From the cell containing the given text, extract its center point as [X, Y] coordinate. 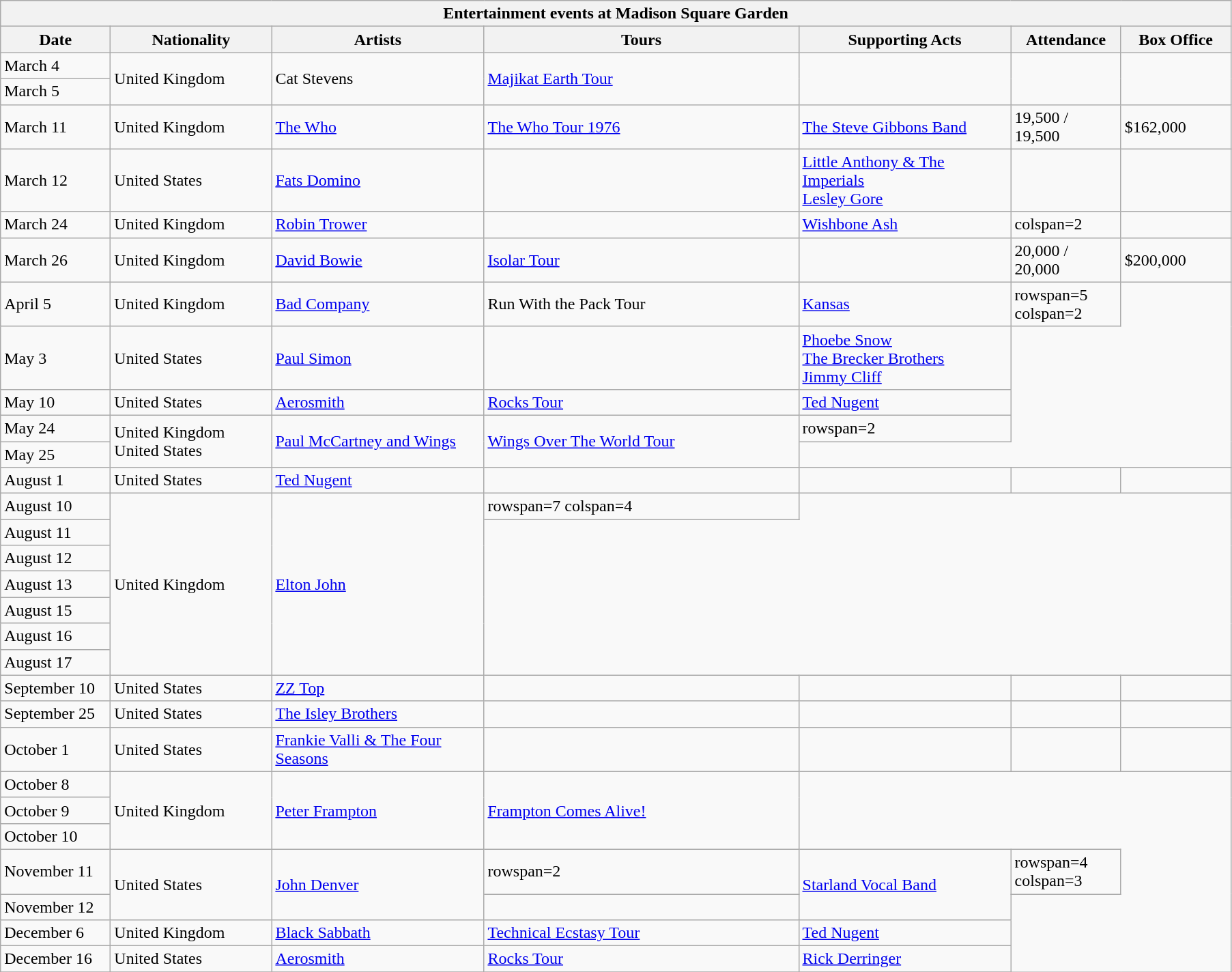
19,500 / 19,500 [1066, 127]
Run With the Pack Tour [642, 304]
May 3 [56, 358]
Bad Company [378, 304]
August 1 [56, 481]
Elton John [378, 584]
Paul Simon [378, 358]
Entertainment events at Madison Square Garden [616, 14]
Date [56, 40]
December 16 [56, 959]
August 11 [56, 532]
August 12 [56, 558]
Starland Vocal Band [905, 885]
20,000 / 20,000 [1066, 259]
Fats Domino [378, 180]
Nationality [191, 40]
Frampton Comes Alive! [642, 810]
October 10 [56, 836]
May 10 [56, 402]
Peter Frampton [378, 810]
Little Anthony & The ImperialsLesley Gore [905, 180]
Cat Stevens [378, 78]
Supporting Acts [905, 40]
October 9 [56, 810]
August 13 [56, 584]
Artists [378, 40]
David Bowie [378, 259]
September 25 [56, 714]
The Isley Brothers [378, 714]
colspan=2 [1066, 225]
March 24 [56, 225]
November 11 [56, 871]
Box Office [1175, 40]
Isolar Tour [642, 259]
October 8 [56, 784]
March 5 [56, 91]
Black Sabbath [378, 933]
Phoebe SnowThe Brecker BrothersJimmy Cliff [905, 358]
August 15 [56, 610]
Paul McCartney and Wings [378, 441]
March 26 [56, 259]
May 25 [56, 454]
August 16 [56, 636]
Wings Over The World Tour [642, 441]
The Who Tour 1976 [642, 127]
Technical Ecstasy Tour [642, 933]
August 17 [56, 662]
March 11 [56, 127]
$200,000 [1175, 259]
Tours [642, 40]
Robin Trower [378, 225]
Majikat Earth Tour [642, 78]
May 24 [56, 428]
November 12 [56, 907]
March 12 [56, 180]
Wishbone Ash [905, 225]
September 10 [56, 688]
Frankie Valli & The Four Seasons [378, 749]
August 10 [56, 506]
rowspan=5 colspan=2 [1066, 304]
Rick Derringer [905, 959]
April 5 [56, 304]
Attendance [1066, 40]
United KingdomUnited States [191, 441]
December 6 [56, 933]
rowspan=4 colspan=3 [1066, 871]
$162,000 [1175, 127]
ZZ Top [378, 688]
John Denver [378, 885]
March 4 [56, 66]
rowspan=7 colspan=4 [642, 506]
Kansas [905, 304]
October 1 [56, 749]
The Who [378, 127]
The Steve Gibbons Band [905, 127]
